Locate the cell with the specified text and output its (X, Y) center coordinate. 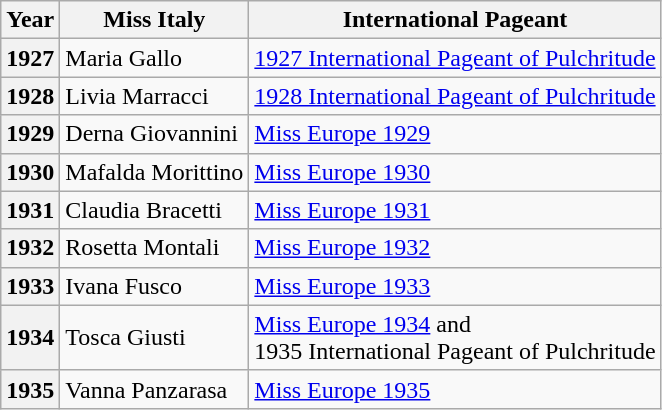
Year (30, 20)
Miss Italy (154, 20)
Miss Europe 1934 and1935 International Pageant of Pulchritude (455, 338)
International Pageant (455, 20)
Miss Europe 1929 (455, 134)
Rosetta Montali (154, 248)
Ivana Fusco (154, 286)
Miss Europe 1935 (455, 389)
1930 (30, 172)
1927 International Pageant of Pulchritude (455, 58)
Miss Europe 1932 (455, 248)
Miss Europe 1933 (455, 286)
Maria Gallo (154, 58)
1935 (30, 389)
1929 (30, 134)
Miss Europe 1931 (455, 210)
Tosca Giusti (154, 338)
1932 (30, 248)
Livia Marracci (154, 96)
Miss Europe 1930 (455, 172)
1928 International Pageant of Pulchritude (455, 96)
1934 (30, 338)
1931 (30, 210)
Vanna Panzarasa (154, 389)
Mafalda Morittino (154, 172)
Derna Giovannini (154, 134)
1933 (30, 286)
1927 (30, 58)
1928 (30, 96)
Claudia Bracetti (154, 210)
